Pinpoint the cell where the given text exists, returning its [X, Y] midpoint coordinate. 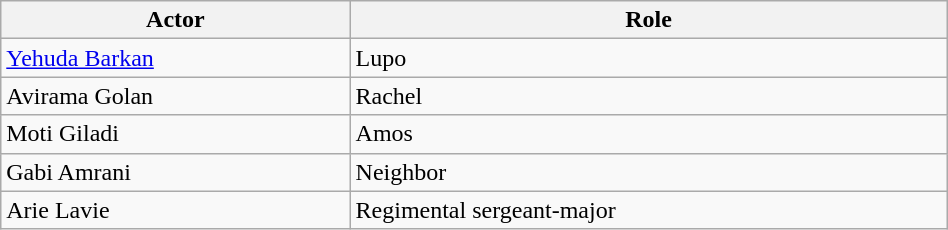
Rachel [648, 96]
Neighbor [648, 172]
Gabi Amrani [176, 172]
Role [648, 20]
Avirama Golan [176, 96]
Amos [648, 134]
Lupo [648, 58]
Moti Giladi [176, 134]
Arie Lavie [176, 210]
Regimental sergeant-major [648, 210]
Actor [176, 20]
Yehuda Barkan [176, 58]
